Identify which cell holds the provided text, then report its [X, Y] central coordinate. 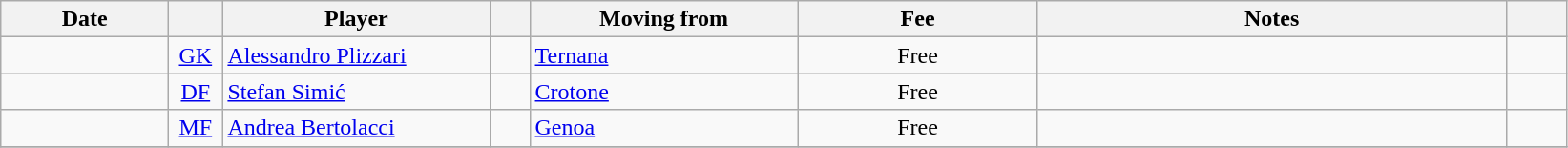
GK [196, 55]
Alessandro Plizzari [357, 55]
Player [357, 19]
Stefan Simić [357, 92]
Notes [1271, 19]
Crotone [664, 92]
Genoa [664, 128]
Moving from [664, 19]
Ternana [664, 55]
Fee [918, 19]
Andrea Bertolacci [357, 128]
Date [85, 19]
MF [196, 128]
DF [196, 92]
